From the cell containing the given text, extract its center point as [x, y] coordinate. 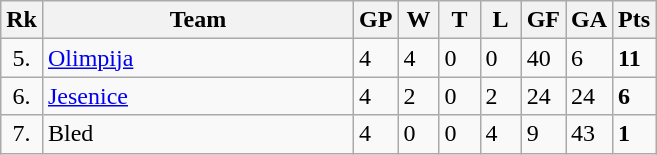
Olimpija [198, 58]
6. [22, 96]
T [460, 20]
7. [22, 134]
GP [376, 20]
GA [590, 20]
GF [543, 20]
40 [543, 58]
11 [634, 58]
1 [634, 134]
Pts [634, 20]
L [500, 20]
Team [198, 20]
43 [590, 134]
W [418, 20]
5. [22, 58]
9 [543, 134]
Bled [198, 134]
Rk [22, 20]
Jesenice [198, 96]
